Search for the cell housing the specified text and yield its (x, y) center coordinate. 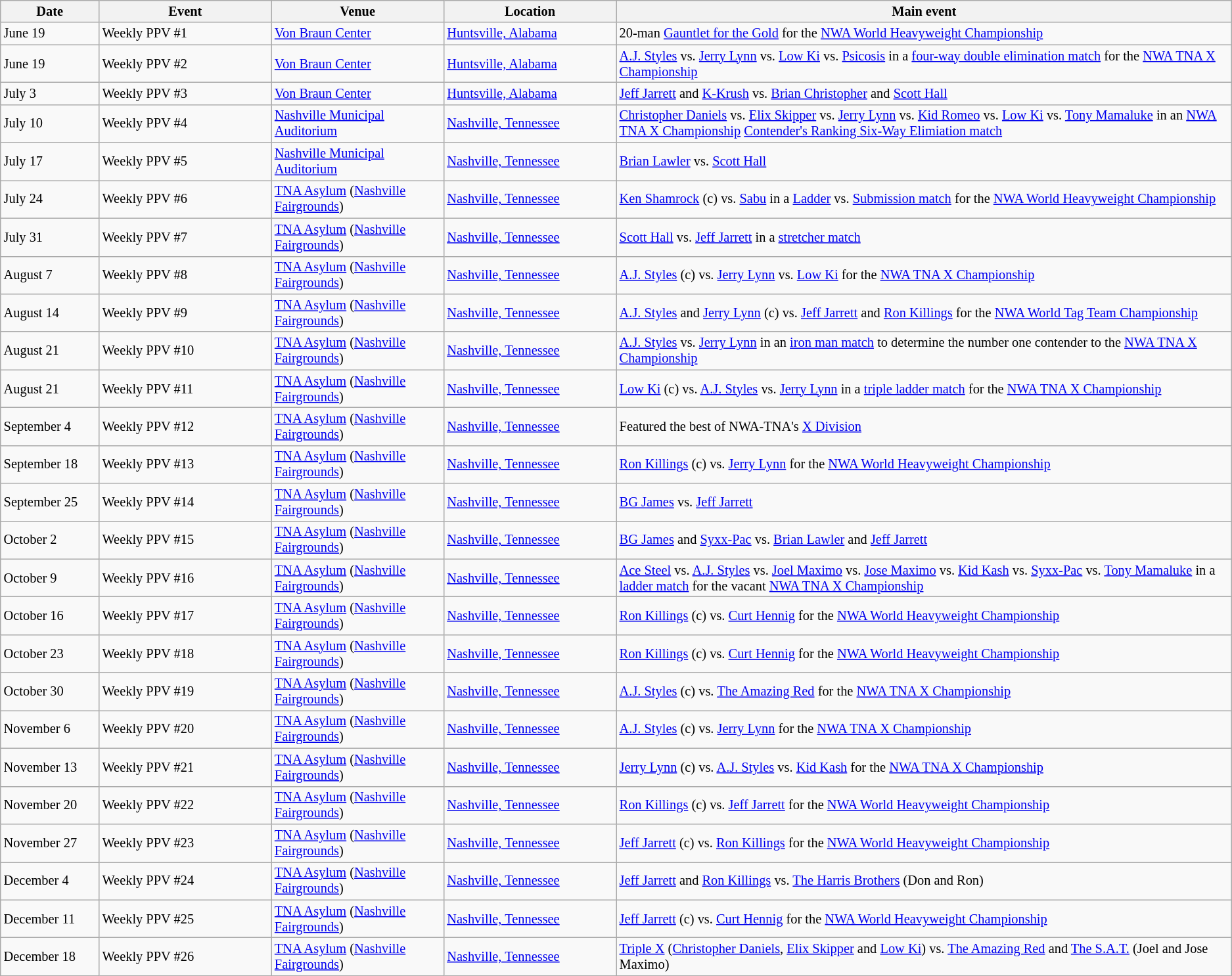
Weekly PPV #23 (185, 843)
Venue (357, 11)
Ron Killings (c) vs. Jerry Lynn for the NWA World Heavyweight Championship (924, 464)
Brian Lawler vs. Scott Hall (924, 162)
Main event (924, 11)
Weekly PPV #7 (185, 237)
October 16 (50, 615)
Weekly PPV #11 (185, 389)
Weekly PPV #22 (185, 805)
Weekly PPV #20 (185, 729)
November 13 (50, 767)
Location (530, 11)
A.J. Styles (c) vs. Jerry Lynn vs. Low Ki for the NWA TNA X Championship (924, 275)
A.J. Styles and Jerry Lynn (c) vs. Jeff Jarrett and Ron Killings for the NWA World Tag Team Championship (924, 313)
December 18 (50, 956)
October 30 (50, 692)
Weekly PPV #24 (185, 881)
Weekly PPV #21 (185, 767)
July 24 (50, 199)
Weekly PPV #10 (185, 351)
Jerry Lynn (c) vs. A.J. Styles vs. Kid Kash for the NWA TNA X Championship (924, 767)
A.J. Styles (c) vs. The Amazing Red for the NWA TNA X Championship (924, 692)
A.J. Styles vs. Jerry Lynn vs. Low Ki vs. Psicosis in a four-way double elimination match for the NWA TNA X Championship (924, 64)
Weekly PPV #1 (185, 33)
Weekly PPV #17 (185, 615)
Jeff Jarrett (c) vs. Curt Hennig for the NWA World Heavyweight Championship (924, 919)
Triple X (Christopher Daniels, Elix Skipper and Low Ki) vs. The Amazing Red and The S.A.T. (Joel and Jose Maximo) (924, 956)
Date (50, 11)
Weekly PPV #15 (185, 540)
September 18 (50, 464)
July 17 (50, 162)
Weekly PPV #25 (185, 919)
Weekly PPV #26 (185, 956)
September 4 (50, 426)
20-man Gauntlet for the Gold for the NWA World Heavyweight Championship (924, 33)
November 6 (50, 729)
October 9 (50, 578)
A.J. Styles (c) vs. Jerry Lynn for the NWA TNA X Championship (924, 729)
October 23 (50, 654)
Weekly PPV #13 (185, 464)
July 31 (50, 237)
November 27 (50, 843)
Weekly PPV #6 (185, 199)
August 7 (50, 275)
July 10 (50, 123)
November 20 (50, 805)
October 2 (50, 540)
Event (185, 11)
December 4 (50, 881)
Jeff Jarrett and Ron Killings vs. The Harris Brothers (Don and Ron) (924, 881)
Weekly PPV #14 (185, 502)
Weekly PPV #8 (185, 275)
Weekly PPV #2 (185, 64)
September 25 (50, 502)
Weekly PPV #3 (185, 93)
A.J. Styles vs. Jerry Lynn in an iron man match to determine the number one contender to the NWA TNA X Championship (924, 351)
BG James vs. Jeff Jarrett (924, 502)
Scott Hall vs. Jeff Jarrett in a stretcher match (924, 237)
July 3 (50, 93)
BG James and Syxx-Pac vs. Brian Lawler and Jeff Jarrett (924, 540)
Weekly PPV #18 (185, 654)
Weekly PPV #12 (185, 426)
Jeff Jarrett (c) vs. Ron Killings for the NWA World Heavyweight Championship (924, 843)
Low Ki (c) vs. A.J. Styles vs. Jerry Lynn in a triple ladder match for the NWA TNA X Championship (924, 389)
Ron Killings (c) vs. Jeff Jarrett for the NWA World Heavyweight Championship (924, 805)
Featured the best of NWA-TNA's X Division (924, 426)
Jeff Jarrett and K-Krush vs. Brian Christopher and Scott Hall (924, 93)
August 14 (50, 313)
Weekly PPV #16 (185, 578)
Weekly PPV #4 (185, 123)
December 11 (50, 919)
Weekly PPV #5 (185, 162)
Weekly PPV #9 (185, 313)
Weekly PPV #19 (185, 692)
Ken Shamrock (c) vs. Sabu in a Ladder vs. Submission match for the NWA World Heavyweight Championship (924, 199)
